Extract the [x, y] coordinate from the center of the cell holding the provided text.  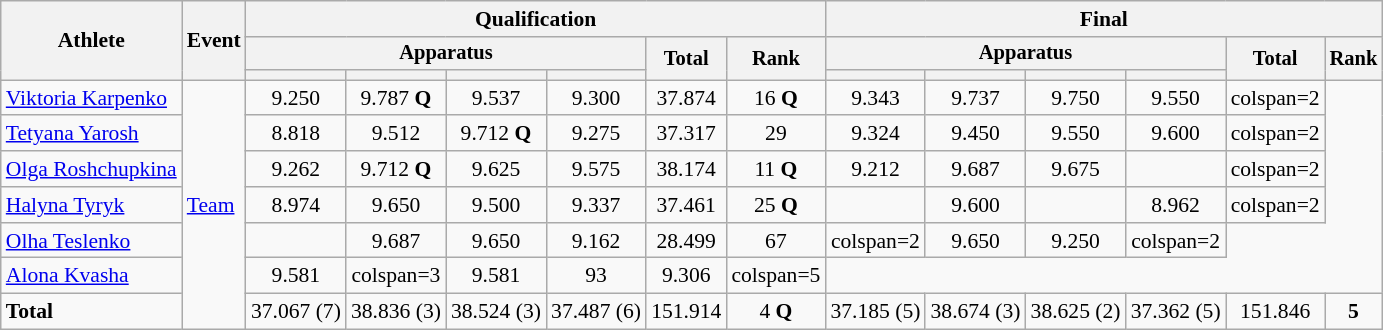
9.512 [396, 134]
151.846 [1276, 312]
9.300 [596, 98]
9.306 [686, 276]
Olha Teslenko [92, 241]
Team [214, 204]
9.162 [596, 241]
25 Q [776, 205]
37.317 [686, 134]
16 Q [776, 98]
11 Q [776, 169]
93 [596, 276]
38.674 (3) [975, 312]
colspan=3 [396, 276]
67 [776, 241]
5 [1354, 312]
Alona Kvasha [92, 276]
Halyna Tyryk [92, 205]
9.337 [596, 205]
9.537 [496, 98]
28.499 [686, 241]
37.185 (5) [875, 312]
8.962 [1176, 205]
Event [214, 40]
37.487 (6) [596, 312]
38.836 (3) [396, 312]
9.275 [596, 134]
8.974 [296, 205]
9.212 [875, 169]
29 [776, 134]
9.324 [875, 134]
38.524 (3) [496, 312]
9.675 [1076, 169]
37.461 [686, 205]
9.500 [496, 205]
Final [1104, 19]
9.450 [975, 134]
37.874 [686, 98]
9.787 Q [396, 98]
151.914 [686, 312]
38.625 (2) [1076, 312]
4 Q [776, 312]
Athlete [92, 40]
9.625 [496, 169]
38.174 [686, 169]
9.750 [1076, 98]
8.818 [296, 134]
Olga Roshchupkina [92, 169]
9.575 [596, 169]
Viktoria Karpenko [92, 98]
37.067 (7) [296, 312]
Qualification [536, 19]
9.343 [875, 98]
9.737 [975, 98]
colspan=5 [776, 276]
Tetyana Yarosh [92, 134]
9.262 [296, 169]
37.362 (5) [1176, 312]
